Scan for the cell matching the given text and deliver its [x, y] coordinate at center. 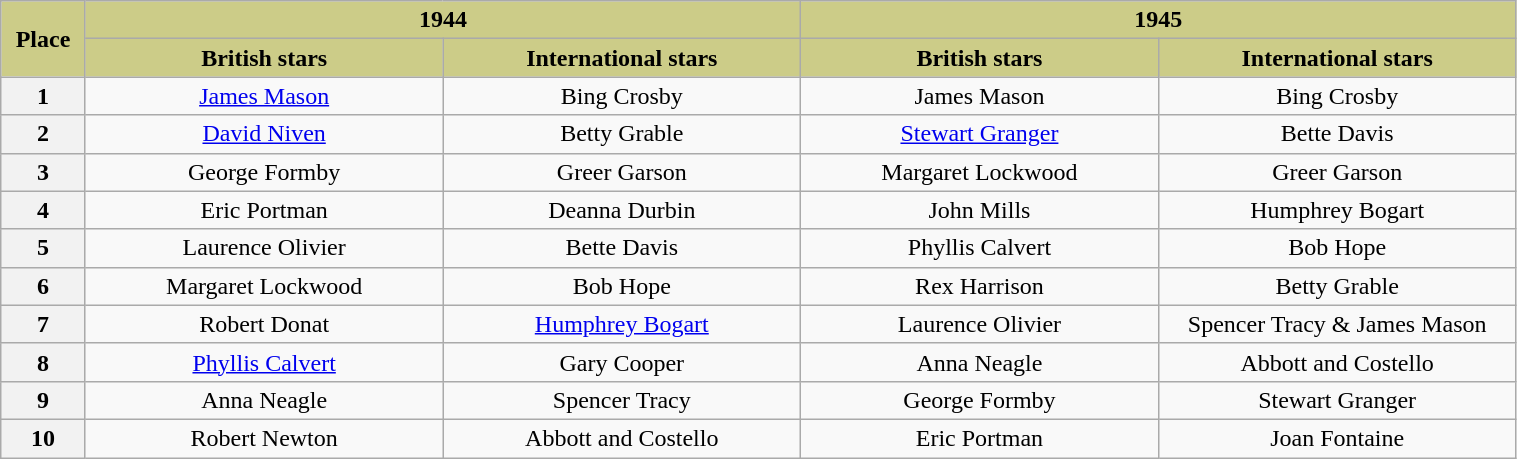
David Niven [264, 134]
Spencer Tracy & James Mason [1337, 324]
7 [44, 324]
8 [44, 362]
9 [44, 400]
Gary Cooper [622, 362]
6 [44, 286]
Rex Harrison [980, 286]
4 [44, 210]
Place [44, 39]
Spencer Tracy [622, 400]
3 [44, 172]
1 [44, 96]
Robert Newton [264, 438]
John Mills [980, 210]
5 [44, 248]
1944 [442, 20]
Joan Fontaine [1337, 438]
10 [44, 438]
Deanna Durbin [622, 210]
1945 [1158, 20]
Robert Donat [264, 324]
2 [44, 134]
